Locate the cell with the specified text and output its (X, Y) center coordinate. 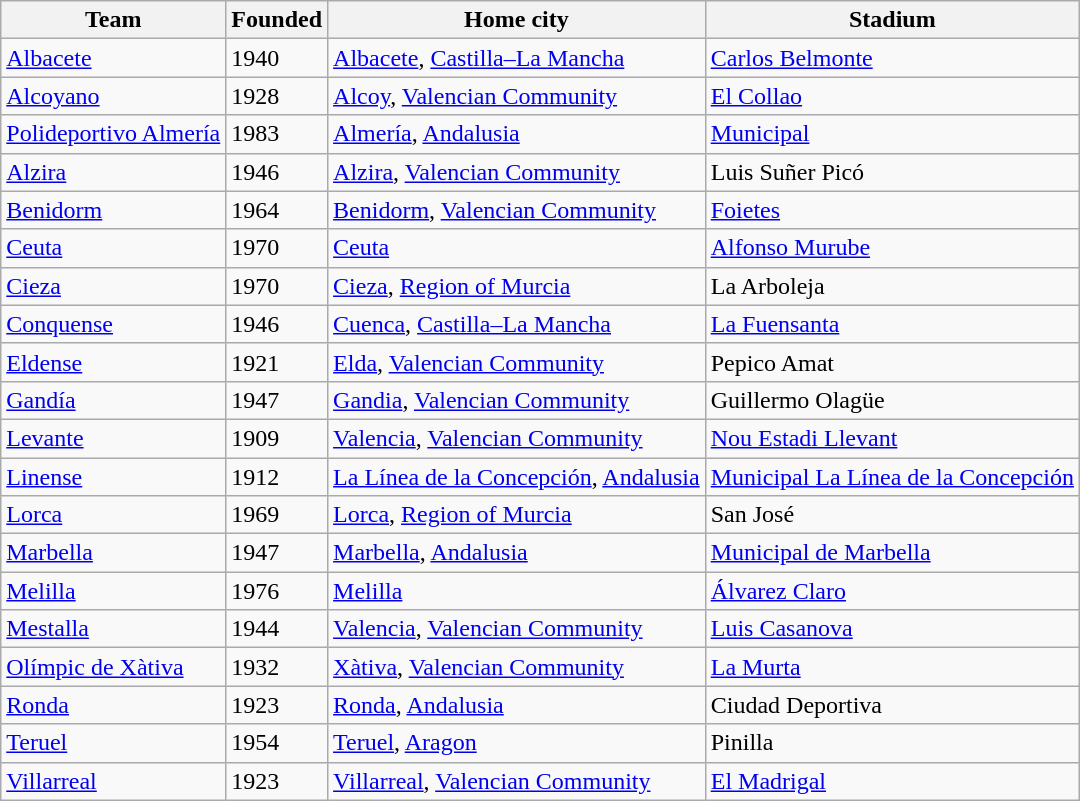
La Fuensanta (892, 324)
Marbella, Andalusia (517, 553)
La Arboleja (892, 286)
1932 (277, 667)
La Línea de la Concepción, Andalusia (517, 477)
Teruel (114, 743)
Pepico Amat (892, 362)
Municipal La Línea de la Concepción (892, 477)
1954 (277, 743)
Benidorm, Valencian Community (517, 210)
Stadium (892, 20)
Polideportivo Almería (114, 134)
Ciudad Deportiva (892, 705)
1928 (277, 96)
Olímpic de Xàtiva (114, 667)
Carlos Belmonte (892, 58)
Lorca, Region of Murcia (517, 515)
Alcoyano (114, 96)
Cieza (114, 286)
El Madrigal (892, 781)
Villarreal (114, 781)
Alcoy, Valencian Community (517, 96)
Alfonso Murube (892, 248)
Alzira, Valencian Community (517, 172)
1921 (277, 362)
Benidorm (114, 210)
1912 (277, 477)
Villarreal, Valencian Community (517, 781)
1944 (277, 629)
Ronda, Andalusia (517, 705)
Foietes (892, 210)
Luis Casanova (892, 629)
Teruel, Aragon (517, 743)
Linense (114, 477)
Ronda (114, 705)
Marbella (114, 553)
Álvarez Claro (892, 591)
Team (114, 20)
1983 (277, 134)
Elda, Valencian Community (517, 362)
Alzira (114, 172)
Albacete, Castilla–La Mancha (517, 58)
Mestalla (114, 629)
Nou Estadi Llevant (892, 438)
Conquense (114, 324)
Gandia, Valencian Community (517, 400)
Xàtiva, Valencian Community (517, 667)
1909 (277, 438)
Cuenca, Castilla–La Mancha (517, 324)
Municipal (892, 134)
Municipal de Marbella (892, 553)
Almería, Andalusia (517, 134)
San José (892, 515)
1976 (277, 591)
Guillermo Olagüe (892, 400)
1969 (277, 515)
Founded (277, 20)
Eldense (114, 362)
Gandía (114, 400)
La Murta (892, 667)
Albacete (114, 58)
Cieza, Region of Murcia (517, 286)
Lorca (114, 515)
Levante (114, 438)
Luis Suñer Picó (892, 172)
1964 (277, 210)
1940 (277, 58)
El Collao (892, 96)
Pinilla (892, 743)
Home city (517, 20)
